Return the (x, y) coordinate for the center point of the cell that contains the specified text.  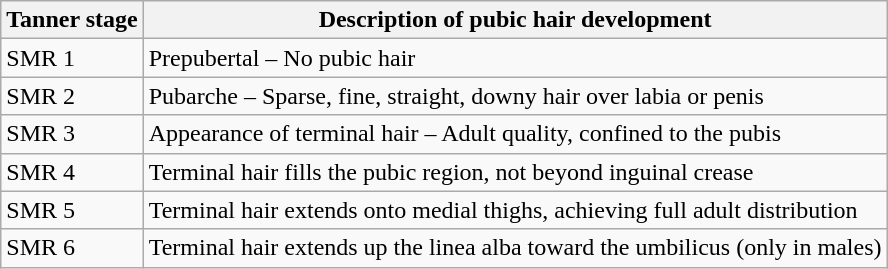
Terminal hair extends up the linea alba toward the umbilicus (only in males) (515, 248)
Appearance of terminal hair – Adult quality, confined to the pubis (515, 134)
Tanner stage (72, 20)
SMR 3 (72, 134)
SMR 6 (72, 248)
SMR 4 (72, 172)
Description of pubic hair development (515, 20)
SMR 2 (72, 96)
SMR 1 (72, 58)
SMR 5 (72, 210)
Terminal hair extends onto medial thighs, achieving full adult distribution (515, 210)
Terminal hair fills the pubic region, not beyond inguinal crease (515, 172)
Prepubertal – No pubic hair (515, 58)
Pubarche – Sparse, fine, straight, downy hair over labia or penis (515, 96)
